Scan for the cell matching the given text and deliver its (X, Y) coordinate at center. 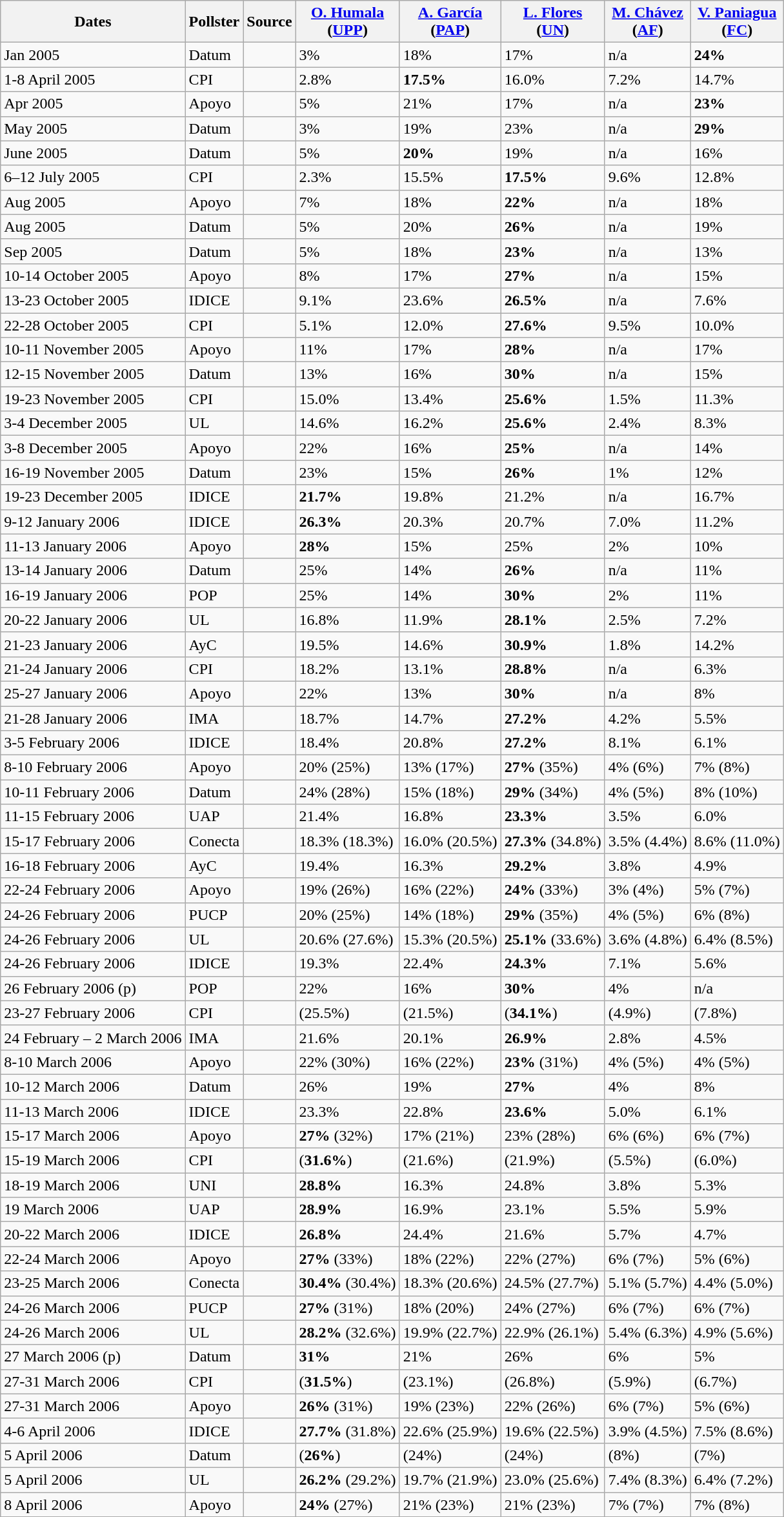
20.8% (450, 743)
3.6% (4.8%) (648, 939)
(5.9%) (648, 1381)
19.5% (347, 644)
10-11 February 2006 (93, 792)
5.7% (648, 1234)
16.7% (737, 497)
13.1% (450, 669)
23-27 February 2006 (93, 1013)
28.1% (552, 620)
24% (28%) (347, 792)
27.6% (552, 325)
27 March 2006 (p) (93, 1357)
22-24 February 2006 (93, 890)
(8%) (648, 1455)
21.7% (347, 497)
15.0% (347, 399)
31% (347, 1357)
16-19 November 2005 (93, 473)
6% (648, 1357)
19.4% (347, 866)
24% (33%) (552, 890)
29% (737, 128)
1.8% (648, 644)
(6.0%) (737, 1161)
5.1% (5.7%) (648, 1283)
(7.8%) (737, 1013)
5.1% (347, 325)
26.2% (29.2%) (347, 1480)
11.9% (450, 620)
28.9% (347, 1210)
27.7% (31.8%) (347, 1430)
22.9% (26.1%) (552, 1332)
8 April 2006 (93, 1505)
18% (22%) (450, 1259)
9-12 January 2006 (93, 522)
(26.8%) (552, 1381)
5.6% (737, 964)
10-14 October 2005 (93, 276)
24.5% (27.7%) (552, 1283)
26 February 2006 (p) (93, 988)
26% (31%) (347, 1406)
13-23 October 2005 (93, 300)
30.9% (552, 644)
7.0% (648, 522)
5.0% (648, 1111)
18-19 March 2006 (93, 1185)
5.9% (737, 1210)
6–12 July 2005 (93, 178)
(21.6%) (450, 1161)
22-28 October 2005 (93, 325)
18.2% (347, 669)
19.7% (21.9%) (450, 1480)
16.0% (552, 79)
21.2% (552, 497)
UNI (214, 1185)
10% (737, 546)
20-22 March 2006 (93, 1234)
(31.5%) (347, 1381)
8-10 February 2006 (93, 768)
3.9% (4.5%) (648, 1430)
20.6% (27.6%) (347, 939)
30.4% (30.4%) (347, 1283)
22.4% (450, 964)
26.5% (552, 300)
22% (30%) (347, 1062)
8% (10%) (737, 792)
22.8% (450, 1111)
21-28 January 2006 (93, 718)
(6.7%) (737, 1381)
29.2% (552, 866)
(4.9%) (648, 1013)
6% (8%) (737, 915)
26.3% (347, 522)
12% (737, 473)
24 February – 2 March 2006 (93, 1037)
29% (35%) (552, 915)
23.0% (25.6%) (552, 1480)
20.3% (450, 522)
11.2% (737, 522)
27% (35%) (552, 768)
2.4% (648, 423)
16-19 January 2006 (93, 595)
11-13 March 2006 (93, 1111)
24% (737, 55)
15-19 March 2006 (93, 1161)
18.7% (347, 718)
(31.6%) (347, 1161)
26.9% (552, 1037)
Source (270, 22)
M. Chávez (AF) (648, 22)
24.3% (552, 964)
19% (26%) (347, 890)
19.8% (450, 497)
23% (28%) (552, 1136)
(7%) (737, 1455)
May 2005 (93, 128)
O. Humala (UPP) (347, 22)
8.1% (648, 743)
9.1% (347, 300)
3-4 December 2005 (93, 423)
8-10 March 2006 (93, 1062)
9.6% (648, 178)
10.0% (737, 325)
6.3% (737, 669)
8.6% (11.0%) (737, 841)
26.8% (347, 1234)
23% (31%) (552, 1062)
19-23 December 2005 (93, 497)
3.5% (4.4%) (648, 841)
15% (18%) (450, 792)
5% (7%) (737, 890)
7% (7%) (648, 1505)
16.0% (20.5%) (450, 841)
2.5% (648, 620)
28.2% (32.6%) (347, 1332)
4% (6%) (648, 768)
21-23 January 2006 (93, 644)
19 March 2006 (93, 1210)
18.3% (20.6%) (450, 1283)
4.4% (5.0%) (737, 1283)
27% (32%) (347, 1136)
9.5% (648, 325)
Apr 2005 (93, 104)
14.2% (737, 644)
20.7% (552, 522)
6.4% (8.5%) (737, 939)
23-25 March 2006 (93, 1283)
4.5% (737, 1037)
22-24 March 2006 (93, 1259)
13-14 January 2006 (93, 571)
12.8% (737, 178)
6.4% (7.2%) (737, 1480)
1% (648, 473)
17% (21%) (450, 1136)
15-17 March 2006 (93, 1136)
5.4% (6.3%) (648, 1332)
12-15 November 2005 (93, 374)
Pollster (214, 22)
6% (6%) (648, 1136)
15-17 February 2006 (93, 841)
(26%) (347, 1455)
15.3% (20.5%) (450, 939)
24.4% (450, 1234)
19.6% (22.5%) (552, 1430)
27% (33%) (347, 1259)
19.9% (22.7%) (450, 1332)
V. Paniagua (FC) (737, 22)
18.3% (18.3%) (347, 841)
22.6% (25.9%) (450, 1430)
20.1% (450, 1037)
19% (23%) (450, 1406)
8.3% (737, 423)
12.0% (450, 325)
7% (347, 202)
1-8 April 2005 (93, 79)
(23.1%) (450, 1381)
(5.5%) (648, 1161)
4.9% (737, 866)
L. Flores (UN) (552, 22)
16.9% (450, 1210)
15.5% (450, 178)
4.7% (737, 1234)
21-24 January 2006 (93, 669)
16.2% (450, 423)
(25.5%) (347, 1013)
25-27 January 2006 (93, 693)
22% (26%) (552, 1406)
3% (4%) (648, 890)
3-5 February 2006 (93, 743)
3-8 December 2005 (93, 448)
11.3% (737, 399)
20-22 January 2006 (93, 620)
Sep 2005 (93, 251)
6.0% (737, 817)
27.3% (34.8%) (552, 841)
7.1% (648, 964)
14% (18%) (450, 915)
Jan 2005 (93, 55)
10-12 March 2006 (93, 1086)
21.4% (347, 817)
22% (27%) (552, 1259)
16-18 February 2006 (93, 866)
27% (31%) (347, 1308)
1.5% (648, 399)
3.5% (648, 817)
4.9% (5.6%) (737, 1332)
(21.9%) (552, 1161)
11-15 February 2006 (93, 817)
4.2% (648, 718)
7.5% (8.6%) (737, 1430)
Dates (93, 22)
10-11 November 2005 (93, 350)
11-13 January 2006 (93, 546)
7.6% (737, 300)
13% (17%) (450, 768)
13.4% (450, 399)
19-23 November 2005 (93, 399)
7.4% (8.3%) (648, 1480)
A. García (PAP) (450, 22)
25.1% (33.6%) (552, 939)
18.4% (347, 743)
5.3% (737, 1185)
24.8% (552, 1185)
23.1% (552, 1210)
June 2005 (93, 153)
19.3% (347, 964)
(21.5%) (450, 1013)
29% (34%) (552, 792)
18% (20%) (450, 1308)
2.3% (347, 178)
4-6 April 2006 (93, 1430)
(34.1%) (552, 1013)
